Output the (x, y) coordinate of the center of the cell containing the given text.  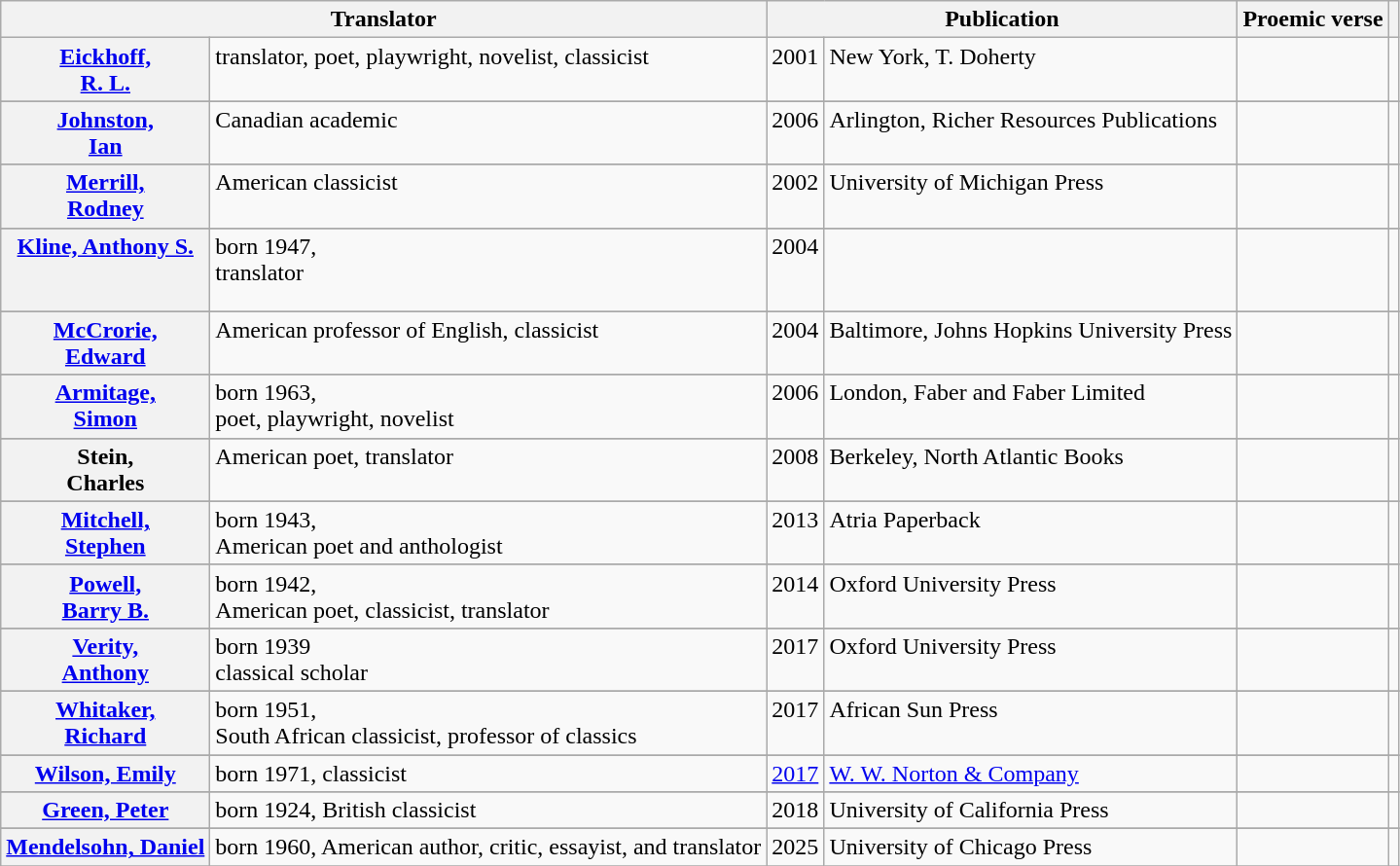
2025 (796, 848)
W. W. Norton & Company (1031, 774)
Publication (1002, 19)
born 1939classical scholar (488, 660)
2013 (796, 533)
born 1963,poet, playwright, novelist (488, 407)
born 1971, classicist (488, 774)
born 1943,American poet and anthologist (488, 533)
McCrorie,Edward (105, 343)
Merrill,Rodney (105, 197)
Mitchell,Stephen (105, 533)
Kline, Anthony S. (105, 270)
Wilson, Emily (105, 774)
Baltimore, Johns Hopkins University Press (1031, 343)
2001 (796, 70)
2018 (796, 811)
Proemic verse (1313, 19)
London, Faber and Faber Limited (1031, 407)
2014 (796, 595)
African Sun Press (1031, 722)
born 1942,American poet, classicist, translator (488, 595)
American classicist (488, 197)
2002 (796, 197)
born 1960, American author, critic, essayist, and translator (488, 848)
Translator (383, 19)
Stein,Charles (105, 469)
Eickhoff,R. L. (105, 70)
Mendelsohn, Daniel (105, 848)
Powell,Barry B. (105, 595)
University of Michigan Press (1031, 197)
Johnston,Ian (105, 132)
New York, T. Doherty (1031, 70)
American professor of English, classicist (488, 343)
University of California Press (1031, 811)
Verity,Anthony (105, 660)
born 1947,translator (488, 270)
American poet, translator (488, 469)
2008 (796, 469)
born 1924, British classicist (488, 811)
born 1951,South African classicist, professor of classics (488, 722)
Armitage,Simon (105, 407)
Berkeley, North Atlantic Books (1031, 469)
Green, Peter (105, 811)
Canadian academic (488, 132)
translator, poet, playwright, novelist, classicist (488, 70)
Whitaker,Richard (105, 722)
Arlington, Richer Resources Publications (1031, 132)
Atria Paperback (1031, 533)
University of Chicago Press (1031, 848)
